Determine the [X, Y] coordinate at the center of the cell enclosing the given text.  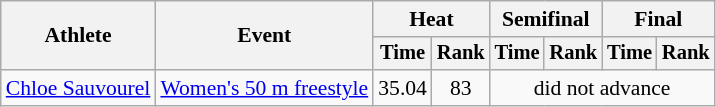
Chloe Sauvourel [78, 88]
Semifinal [546, 19]
Athlete [78, 36]
did not advance [602, 88]
Final [658, 19]
Heat [431, 19]
83 [461, 88]
Event [264, 36]
35.04 [402, 88]
Women's 50 m freestyle [264, 88]
